Return (x, y) of the center of cell containing provided text 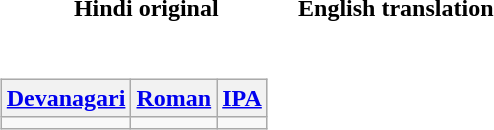
Roman (174, 98)
Devanagari (66, 98)
IPA (242, 98)
